Provide the (x, y) coordinate of the cell's center where the given text is located.  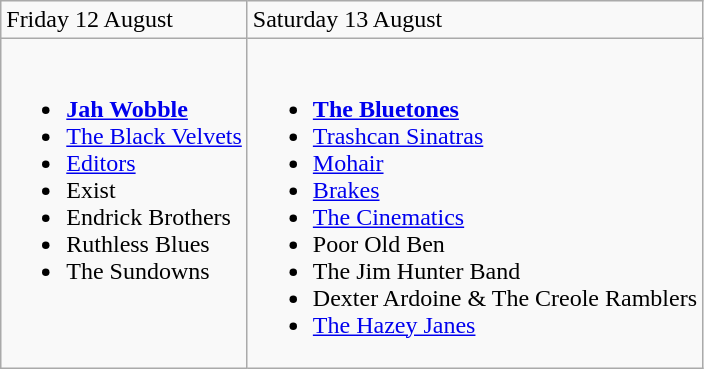
The BluetonesTrashcan SinatrasMohairBrakesThe CinematicsPoor Old BenThe Jim Hunter BandDexter Ardoine & The Creole RamblersThe Hazey Janes (474, 204)
Jah WobbleThe Black VelvetsEditorsExistEndrick BrothersRuthless BluesThe Sundowns (124, 204)
Saturday 13 August (474, 20)
Friday 12 August (124, 20)
